Search for the cell housing the specified text and yield its [X, Y] center coordinate. 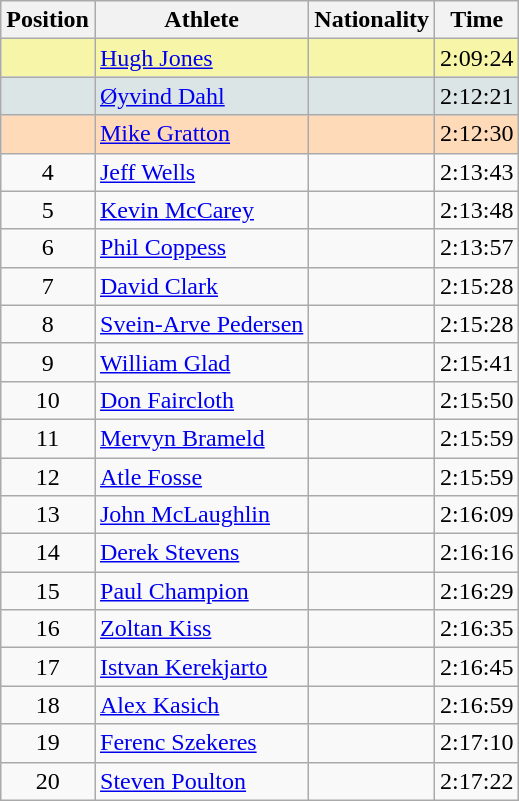
2:16:29 [477, 591]
2:13:43 [477, 172]
Mike Gratton [201, 134]
2:15:50 [477, 400]
Time [477, 20]
John McLaughlin [201, 515]
Kevin McCarey [201, 210]
Jeff Wells [201, 172]
Position [48, 20]
2:17:10 [477, 743]
14 [48, 553]
David Clark [201, 286]
7 [48, 286]
Istvan Kerekjarto [201, 667]
2:09:24 [477, 58]
10 [48, 400]
9 [48, 362]
16 [48, 629]
2:13:48 [477, 210]
Derek Stevens [201, 553]
12 [48, 477]
2:12:30 [477, 134]
20 [48, 781]
2:12:21 [477, 96]
William Glad [201, 362]
2:15:41 [477, 362]
11 [48, 438]
Phil Coppess [201, 248]
17 [48, 667]
5 [48, 210]
Nationality [372, 20]
2:16:35 [477, 629]
Hugh Jones [201, 58]
18 [48, 705]
Svein-Arve Pedersen [201, 324]
Atle Fosse [201, 477]
Mervyn Brameld [201, 438]
8 [48, 324]
19 [48, 743]
Paul Champion [201, 591]
Steven Poulton [201, 781]
15 [48, 591]
6 [48, 248]
2:16:59 [477, 705]
Ferenc Szekeres [201, 743]
2:13:57 [477, 248]
Alex Kasich [201, 705]
2:16:09 [477, 515]
2:16:45 [477, 667]
Zoltan Kiss [201, 629]
2:16:16 [477, 553]
Øyvind Dahl [201, 96]
Athlete [201, 20]
Don Faircloth [201, 400]
2:17:22 [477, 781]
4 [48, 172]
13 [48, 515]
